From the cell containing the given text, extract its center point as (X, Y) coordinate. 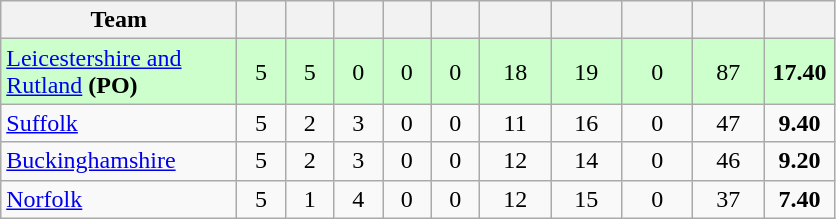
14 (586, 161)
Suffolk (119, 123)
17.40 (800, 72)
1 (310, 199)
9.40 (800, 123)
7.40 (800, 199)
11 (516, 123)
Buckinghamshire (119, 161)
4 (358, 199)
15 (586, 199)
37 (728, 199)
Norfolk (119, 199)
18 (516, 72)
47 (728, 123)
Leicestershire and Rutland (PO) (119, 72)
9.20 (800, 161)
19 (586, 72)
Team (119, 20)
46 (728, 161)
87 (728, 72)
16 (586, 123)
